Detect which cell encompasses the target text, then output its (X, Y) center coordinate. 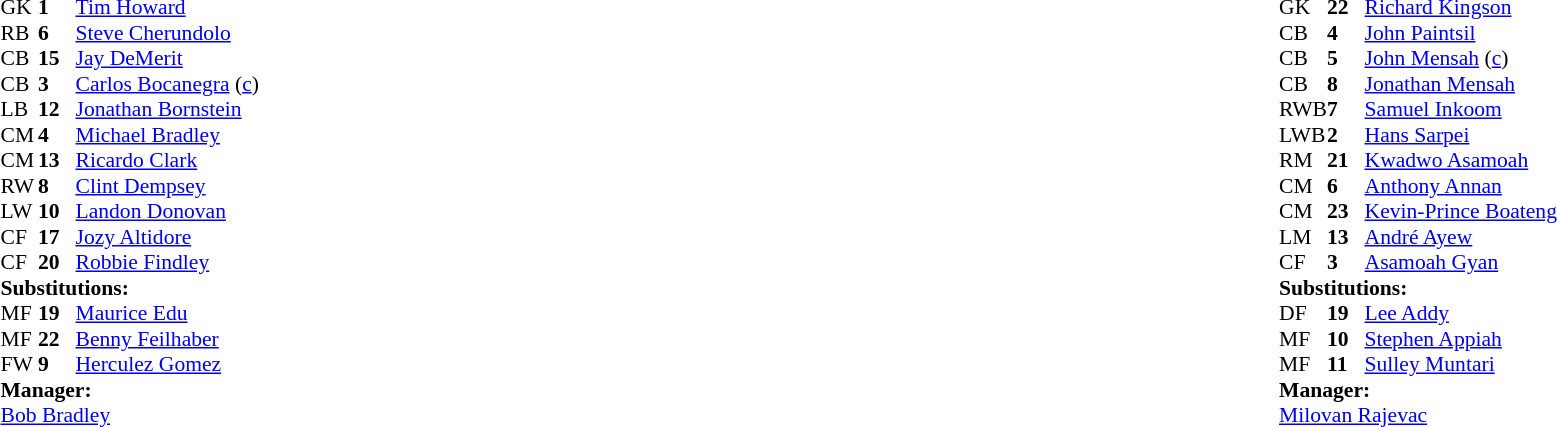
Anthony Annan (1461, 186)
LB (19, 109)
RWB (1303, 109)
Jozy Altidore (168, 237)
Jonathan Mensah (1461, 84)
Hans Sarpei (1461, 135)
Benny Feilhaber (168, 339)
2 (1346, 135)
Jonathan Bornstein (168, 109)
Stephen Appiah (1461, 339)
9 (57, 365)
FW (19, 365)
Jay DeMerit (168, 59)
DF (1303, 313)
LM (1303, 237)
RW (19, 186)
Sulley Muntari (1461, 365)
Samuel Inkoom (1461, 109)
LW (19, 211)
Asamoah Gyan (1461, 263)
Maurice Edu (168, 313)
Steve Cherundolo (168, 33)
Carlos Bocanegra (c) (168, 84)
Kevin-Prince Boateng (1461, 211)
Clint Dempsey (168, 186)
Robbie Findley (168, 263)
Kwadwo Asamoah (1461, 161)
Herculez Gomez (168, 365)
21 (1346, 161)
5 (1346, 59)
John Mensah (c) (1461, 59)
11 (1346, 365)
John Paintsil (1461, 33)
LWB (1303, 135)
RB (19, 33)
20 (57, 263)
17 (57, 237)
Michael Bradley (168, 135)
RM (1303, 161)
15 (57, 59)
Ricardo Clark (168, 161)
7 (1346, 109)
23 (1346, 211)
22 (57, 339)
Lee Addy (1461, 313)
Landon Donovan (168, 211)
12 (57, 109)
André Ayew (1461, 237)
